Pinpoint the cell where the given text exists, returning its [X, Y] midpoint coordinate. 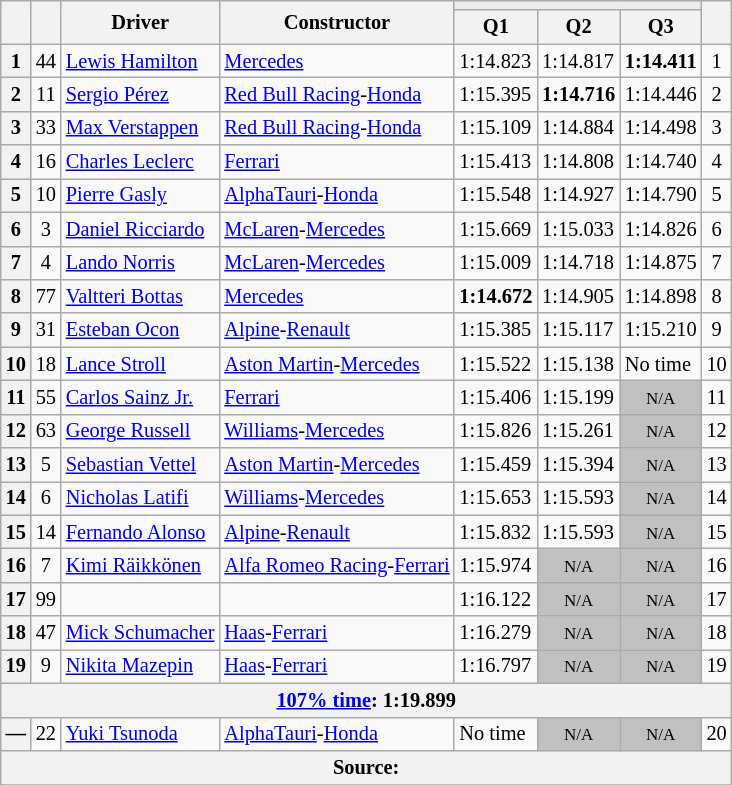
Sergio Pérez [140, 94]
1:15.522 [496, 364]
1:15.832 [496, 532]
George Russell [140, 431]
1:15.653 [496, 498]
77 [46, 296]
Q3 [661, 27]
1:14.672 [496, 296]
Sebastian Vettel [140, 465]
1:16.279 [496, 633]
1:16.122 [496, 599]
1:15.009 [496, 263]
1:15.669 [496, 229]
Constructor [336, 22]
22 [46, 734]
1:15.033 [578, 229]
— [16, 734]
1:15.395 [496, 94]
1:15.413 [496, 162]
1:14.817 [578, 61]
1:15.548 [496, 195]
1:14.905 [578, 296]
Lewis Hamilton [140, 61]
1:15.406 [496, 397]
20 [717, 734]
Q2 [578, 27]
Nikita Mazepin [140, 666]
1:15.199 [578, 397]
Kimi Räikkönen [140, 565]
Q1 [496, 27]
1:14.808 [578, 162]
1:14.718 [578, 263]
1:16.797 [496, 666]
1:15.138 [578, 364]
1:14.826 [661, 229]
1:14.790 [661, 195]
99 [46, 599]
Daniel Ricciardo [140, 229]
1:15.261 [578, 431]
Pierre Gasly [140, 195]
44 [46, 61]
31 [46, 330]
1:14.884 [578, 128]
1:15.109 [496, 128]
Esteban Ocon [140, 330]
1:14.740 [661, 162]
Nicholas Latifi [140, 498]
Yuki Tsunoda [140, 734]
Source: [366, 767]
1:15.385 [496, 330]
Carlos Sainz Jr. [140, 397]
Driver [140, 22]
Mick Schumacher [140, 633]
Charles Leclerc [140, 162]
1:15.210 [661, 330]
Lance Stroll [140, 364]
Fernando Alonso [140, 532]
1:15.974 [496, 565]
1:14.898 [661, 296]
1:14.927 [578, 195]
1:14.716 [578, 94]
1:14.411 [661, 61]
63 [46, 431]
1:15.826 [496, 431]
1:15.117 [578, 330]
55 [46, 397]
107% time: 1:19.899 [366, 700]
Lando Norris [140, 263]
47 [46, 633]
1:14.823 [496, 61]
Alfa Romeo Racing-Ferrari [336, 565]
1:15.394 [578, 465]
33 [46, 128]
1:14.875 [661, 263]
1:14.498 [661, 128]
1:14.446 [661, 94]
Max Verstappen [140, 128]
Valtteri Bottas [140, 296]
1:15.459 [496, 465]
